Locate the cell with the specified text and output its (x, y) center coordinate. 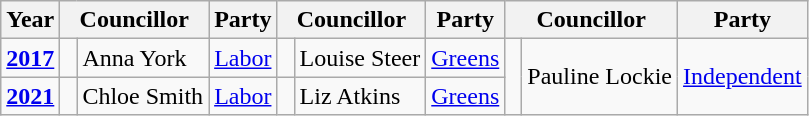
2021 (30, 96)
2017 (30, 58)
Liz Atkins (360, 96)
Louise Steer (360, 58)
Year (30, 20)
Anna York (143, 58)
Independent (743, 77)
Pauline Lockie (600, 77)
Chloe Smith (143, 96)
